Find where the given text appears and provide that cell's center as (X, Y) coordinate. 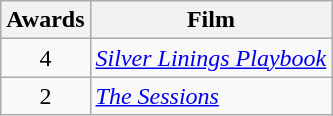
2 (46, 96)
Film (211, 20)
Awards (46, 20)
The Sessions (211, 96)
Silver Linings Playbook (211, 58)
4 (46, 58)
